From the cell containing the given text, extract its center point as [x, y] coordinate. 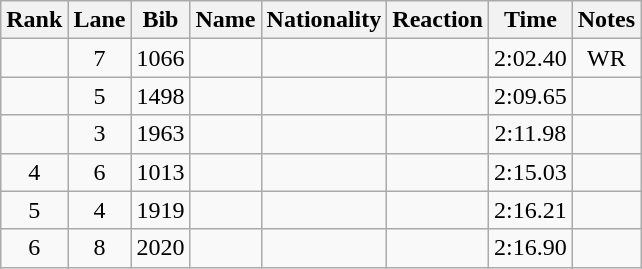
1919 [160, 210]
8 [100, 248]
Nationality [324, 20]
2:02.40 [530, 58]
2:16.21 [530, 210]
Lane [100, 20]
2:16.90 [530, 248]
Reaction [438, 20]
1013 [160, 172]
Name [226, 20]
1498 [160, 96]
Rank [34, 20]
2020 [160, 248]
3 [100, 134]
Notes [606, 20]
2:09.65 [530, 96]
1963 [160, 134]
7 [100, 58]
Bib [160, 20]
WR [606, 58]
Time [530, 20]
2:11.98 [530, 134]
2:15.03 [530, 172]
1066 [160, 58]
